Detect which cell encompasses the target text, then output its (x, y) center coordinate. 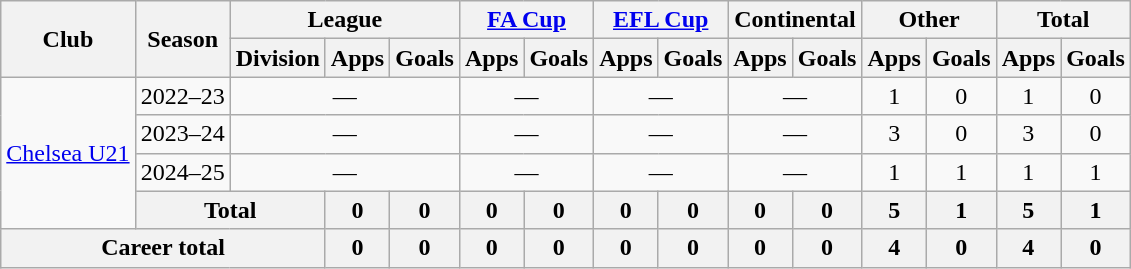
2024–25 (182, 172)
Division (278, 58)
Chelsea U21 (68, 153)
2022–23 (182, 96)
Career total (164, 248)
Club (68, 39)
2023–24 (182, 134)
Continental (795, 20)
EFL Cup (661, 20)
FA Cup (526, 20)
League (344, 20)
Season (182, 39)
Other (929, 20)
